Determine the (x, y) coordinate at the center of the cell enclosing the given text.  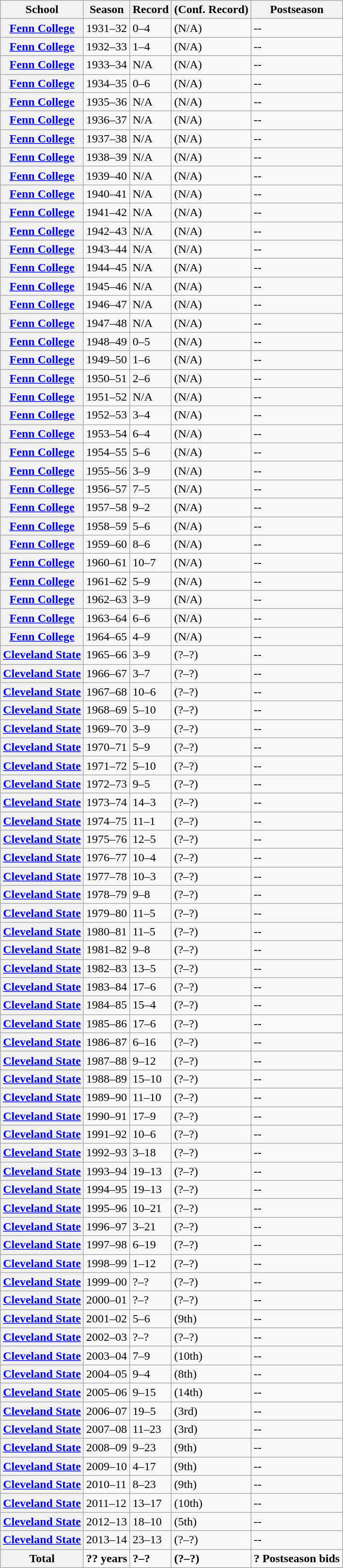
School (42, 10)
11–23 (151, 1429)
10–4 (151, 858)
2009–10 (107, 1466)
1994–95 (107, 1190)
1980–81 (107, 931)
1971–72 (107, 765)
1941–42 (107, 212)
3–18 (151, 1153)
1969–70 (107, 729)
15–10 (151, 1079)
Record (151, 10)
11–10 (151, 1097)
1965–66 (107, 655)
1966–67 (107, 673)
1967–68 (107, 692)
1951–52 (107, 397)
1949–50 (107, 360)
19–5 (151, 1411)
1970–71 (107, 747)
1978–79 (107, 895)
1992–93 (107, 1153)
1944–45 (107, 268)
13–17 (151, 1503)
2013–14 (107, 1540)
1957–58 (107, 507)
2011–12 (107, 1503)
1942–43 (107, 231)
1934–35 (107, 83)
(8th) (211, 1374)
1996–97 (107, 1226)
1959–60 (107, 544)
1950–51 (107, 378)
2010–11 (107, 1485)
1963–64 (107, 618)
6–19 (151, 1245)
1–6 (151, 360)
2003–04 (107, 1355)
(5th) (211, 1521)
1958–59 (107, 526)
1995–96 (107, 1208)
1945–46 (107, 286)
1999–00 (107, 1282)
3–21 (151, 1226)
1946–47 (107, 305)
1974–75 (107, 821)
1932–33 (107, 47)
15–4 (151, 1005)
2006–07 (107, 1411)
1982–83 (107, 968)
4–17 (151, 1466)
1973–74 (107, 802)
1993–94 (107, 1171)
1936–37 (107, 120)
8–23 (151, 1485)
9–2 (151, 507)
6–16 (151, 1042)
11–1 (151, 821)
1964–65 (107, 637)
1985–86 (107, 1024)
2000–01 (107, 1300)
1998–99 (107, 1263)
1989–90 (107, 1097)
8–6 (151, 544)
9–15 (151, 1392)
1–4 (151, 47)
9–23 (151, 1448)
Postseason (296, 10)
10–7 (151, 563)
1972–73 (107, 784)
1952–53 (107, 415)
9–5 (151, 784)
1938–39 (107, 157)
1935–36 (107, 102)
7–9 (151, 1355)
1988–89 (107, 1079)
6–6 (151, 618)
12–5 (151, 839)
1961–62 (107, 581)
1940–41 (107, 194)
? Postseason bids (296, 1558)
1977–78 (107, 876)
17–9 (151, 1116)
7–5 (151, 489)
13–5 (151, 968)
1986–87 (107, 1042)
1975–76 (107, 839)
1956–57 (107, 489)
1937–38 (107, 139)
(Conf. Record) (211, 10)
1981–82 (107, 950)
10–3 (151, 876)
2007–08 (107, 1429)
1955–56 (107, 470)
3–7 (151, 673)
1947–48 (107, 323)
2008–09 (107, 1448)
Total (42, 1558)
1976–77 (107, 858)
2–6 (151, 378)
1997–98 (107, 1245)
1960–61 (107, 563)
1954–55 (107, 452)
1990–91 (107, 1116)
1943–44 (107, 249)
0–4 (151, 28)
1962–63 (107, 600)
2001–02 (107, 1319)
1948–49 (107, 342)
2005–06 (107, 1392)
1–12 (151, 1263)
1987–88 (107, 1060)
0–5 (151, 342)
1933–34 (107, 65)
10–21 (151, 1208)
Season (107, 10)
6–4 (151, 434)
2004–05 (107, 1374)
(14th) (211, 1392)
0–6 (151, 83)
14–3 (151, 802)
1983–84 (107, 987)
1931–32 (107, 28)
1953–54 (107, 434)
1939–40 (107, 175)
4–9 (151, 637)
3–4 (151, 415)
9–4 (151, 1374)
9–12 (151, 1060)
1979–80 (107, 913)
1991–92 (107, 1134)
1984–85 (107, 1005)
2002–03 (107, 1337)
?? years (107, 1558)
1968–69 (107, 710)
2012–13 (107, 1521)
18–10 (151, 1521)
23–13 (151, 1540)
